From the cell containing the given text, extract its center point as [x, y] coordinate. 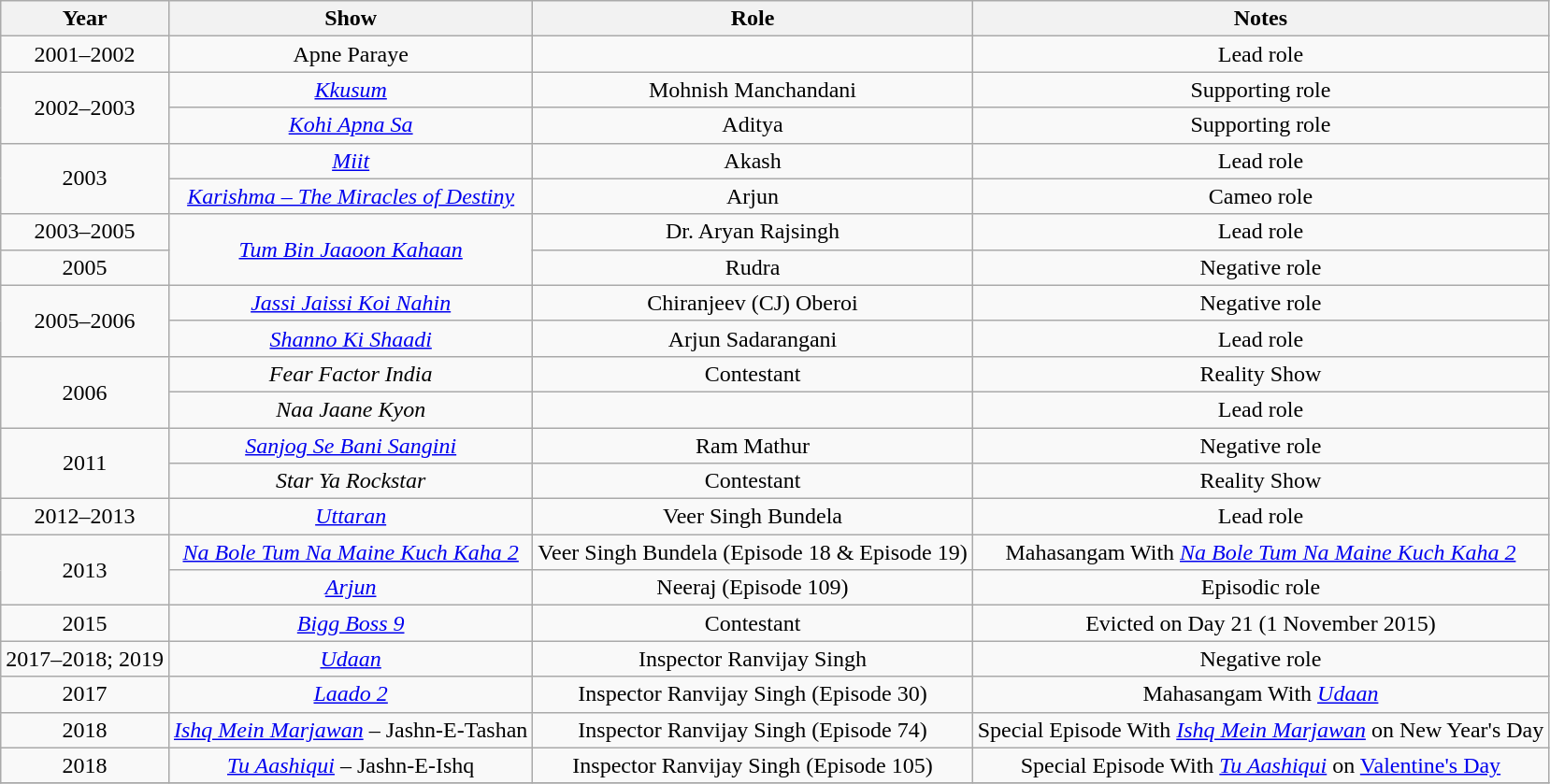
Veer Singh Bundela (Episode 18 & Episode 19) [753, 552]
Udaan [350, 659]
Shanno Ki Shaadi [350, 338]
Apne Paraye [350, 54]
Miit [350, 161]
Dr. Aryan Rajsingh [753, 232]
Rudra [753, 267]
2001–2002 [85, 54]
Mahasangam With Na Bole Tum Na Maine Kuch Kaha 2 [1260, 552]
Cameo role [1260, 196]
2017 [85, 694]
2003–2005 [85, 232]
2006 [85, 392]
Chiranjeev (CJ) Oberoi [753, 303]
Star Ya Rockstar [350, 481]
2003 [85, 178]
2005–2006 [85, 321]
Special Episode With Tu Aashiqui on Valentine's Day [1260, 765]
Tu Aashiqui – Jashn-E-Ishq [350, 765]
Arjun Sadarangani [753, 338]
Evicted on Day 21 (1 November 2015) [1260, 623]
2012–2013 [85, 517]
2015 [85, 623]
Ram Mathur [753, 446]
2013 [85, 570]
Na Bole Tum Na Maine Kuch Kaha 2 [350, 552]
Notes [1260, 19]
Inspector Ranvijay Singh (Episode 105) [753, 765]
Mahasangam With Udaan [1260, 694]
Veer Singh Bundela [753, 517]
Tum Bin Jaaoon Kahaan [350, 249]
Inspector Ranvijay Singh (Episode 30) [753, 694]
Inspector Ranvijay Singh (Episode 74) [753, 730]
Jassi Jaissi Koi Nahin [350, 303]
Special Episode With Ishq Mein Marjawan on New Year's Day [1260, 730]
2002–2003 [85, 107]
Year [85, 19]
Uttaran [350, 517]
Fear Factor India [350, 374]
Kohi Apna Sa [350, 125]
Aditya [753, 125]
Naa Jaane Kyon [350, 409]
Akash [753, 161]
2011 [85, 463]
2005 [85, 267]
Kkusum [350, 90]
Episodic role [1260, 588]
Mohnish Manchandani [753, 90]
Inspector Ranvijay Singh [753, 659]
Neeraj (Episode 109) [753, 588]
Role [753, 19]
Bigg Boss 9 [350, 623]
Karishma – The Miracles of Destiny [350, 196]
Ishq Mein Marjawan – Jashn-E-Tashan [350, 730]
2017–2018; 2019 [85, 659]
Sanjog Se Bani Sangini [350, 446]
Laado 2 [350, 694]
Show [350, 19]
